Return the [x, y] coordinate for the center point of the cell that contains the specified text.  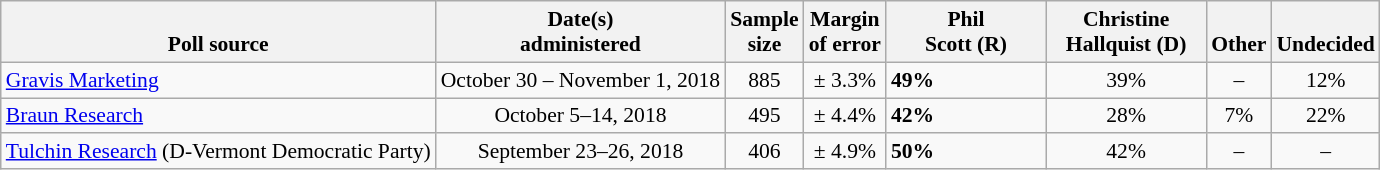
50% [966, 152]
± 4.9% [845, 152]
Braun Research [218, 116]
7% [1238, 116]
885 [764, 80]
± 3.3% [845, 80]
October 5–14, 2018 [581, 116]
Samplesize [764, 32]
Marginof error [845, 32]
ChristineHallquist (D) [1126, 32]
Other [1238, 32]
495 [764, 116]
28% [1126, 116]
Undecided [1325, 32]
Poll source [218, 32]
Tulchin Research (D-Vermont Democratic Party) [218, 152]
39% [1126, 80]
PhilScott (R) [966, 32]
49% [966, 80]
Gravis Marketing [218, 80]
22% [1325, 116]
Date(s)administered [581, 32]
October 30 – November 1, 2018 [581, 80]
12% [1325, 80]
406 [764, 152]
September 23–26, 2018 [581, 152]
± 4.4% [845, 116]
